Find where the given text appears and provide that cell's center as (X, Y) coordinate. 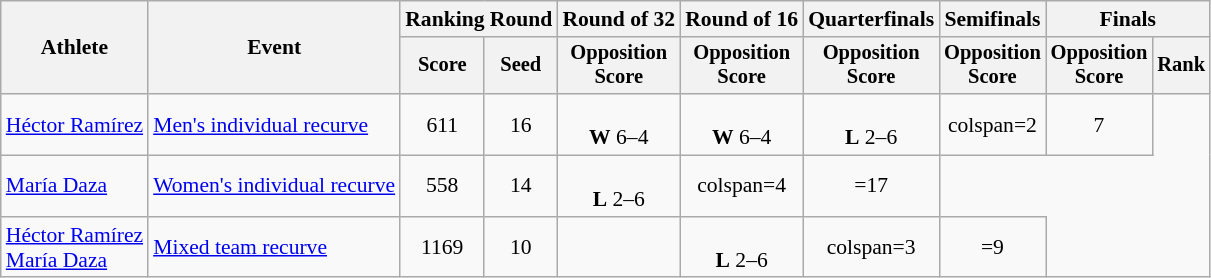
Event (274, 48)
Héctor Ramírez (74, 124)
1169 (442, 248)
Héctor RamírezMaría Daza (74, 248)
Women's individual recurve (274, 186)
14 (520, 186)
Score (442, 66)
colspan=3 (871, 248)
7 (1100, 124)
Finals (1128, 19)
Mixed team recurve (274, 248)
Ranking Round (478, 19)
16 (520, 124)
Round of 32 (618, 19)
Round of 16 (742, 19)
=17 (871, 186)
=9 (992, 248)
Seed (520, 66)
colspan=2 (992, 124)
María Daza (74, 186)
Rank (1181, 66)
Men's individual recurve (274, 124)
558 (442, 186)
10 (520, 248)
Athlete (74, 48)
colspan=4 (742, 186)
Semifinals (992, 19)
Quarterfinals (871, 19)
611 (442, 124)
